Return the (x, y) coordinate for the center point of the cell that contains the specified text.  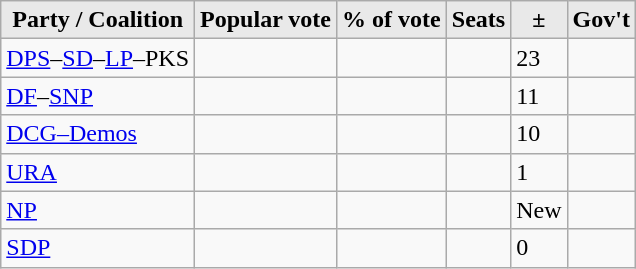
11 (539, 96)
NP (98, 210)
10 (539, 134)
1 (539, 172)
URA (98, 172)
SDP (98, 248)
Seats (478, 20)
Gov't (601, 20)
Popular vote (266, 20)
DF–SNP (98, 96)
DPS–SD–LP–PKS (98, 58)
% of vote (392, 20)
23 (539, 58)
Party / Coalition (98, 20)
0 (539, 248)
± (539, 20)
New (539, 210)
DCG–Demos (98, 134)
